Scan for the cell matching the given text and deliver its [X, Y] coordinate at center. 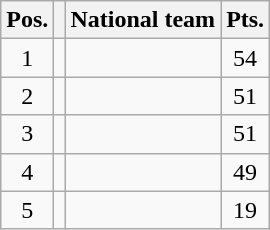
49 [246, 172]
2 [28, 96]
19 [246, 210]
Pts. [246, 20]
54 [246, 58]
5 [28, 210]
3 [28, 134]
Pos. [28, 20]
1 [28, 58]
National team [143, 20]
4 [28, 172]
